Return the [X, Y] coordinate for the center point of the cell that contains the specified text.  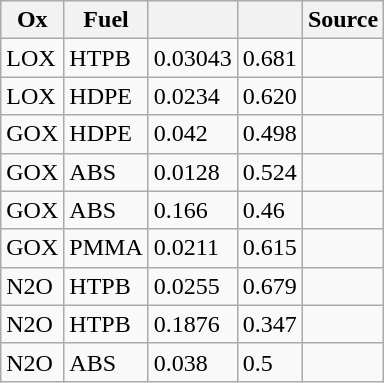
0.524 [270, 172]
0.347 [270, 324]
0.1876 [192, 324]
0.0211 [192, 248]
0.5 [270, 362]
0.166 [192, 210]
0.0255 [192, 286]
Fuel [106, 20]
PMMA [106, 248]
0.681 [270, 58]
Source [342, 20]
0.620 [270, 96]
0.0234 [192, 96]
Ox [32, 20]
0.46 [270, 210]
0.042 [192, 134]
0.679 [270, 286]
0.03043 [192, 58]
0.0128 [192, 172]
0.038 [192, 362]
0.615 [270, 248]
0.498 [270, 134]
